Provide the [X, Y] coordinate of the cell's center where the given text is located.  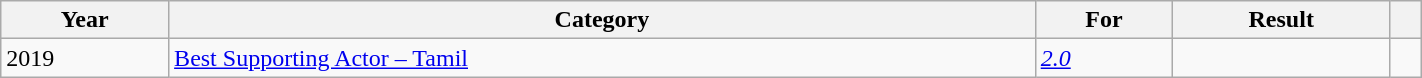
2019 [85, 58]
Best Supporting Actor – Tamil [602, 58]
2.0 [1104, 58]
Year [85, 20]
Result [1282, 20]
Category [602, 20]
For [1104, 20]
